Return the (x, y) coordinate for the center point of the cell that contains the specified text.  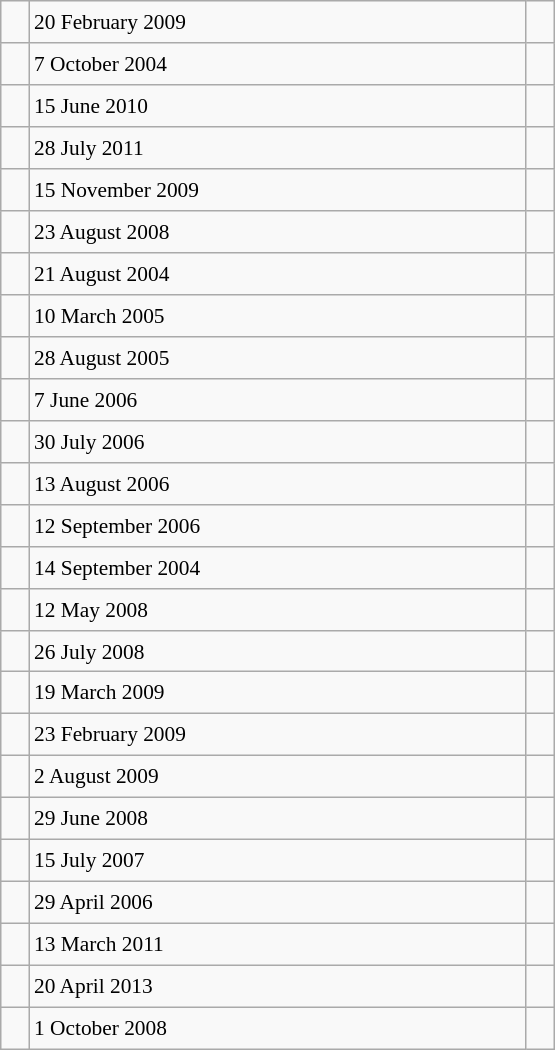
26 July 2008 (278, 651)
21 August 2004 (278, 274)
28 August 2005 (278, 358)
15 June 2010 (278, 106)
10 March 2005 (278, 316)
7 October 2004 (278, 64)
1 October 2008 (278, 1028)
12 May 2008 (278, 609)
23 August 2008 (278, 232)
29 April 2006 (278, 903)
20 April 2013 (278, 986)
7 June 2006 (278, 399)
13 August 2006 (278, 483)
2 August 2009 (278, 777)
28 July 2011 (278, 148)
12 September 2006 (278, 525)
19 March 2009 (278, 693)
13 March 2011 (278, 945)
20 February 2009 (278, 22)
30 July 2006 (278, 441)
23 February 2009 (278, 735)
15 July 2007 (278, 861)
14 September 2004 (278, 567)
15 November 2009 (278, 190)
29 June 2008 (278, 819)
